Return the (x, y) coordinate for the center point of the cell that contains the specified text.  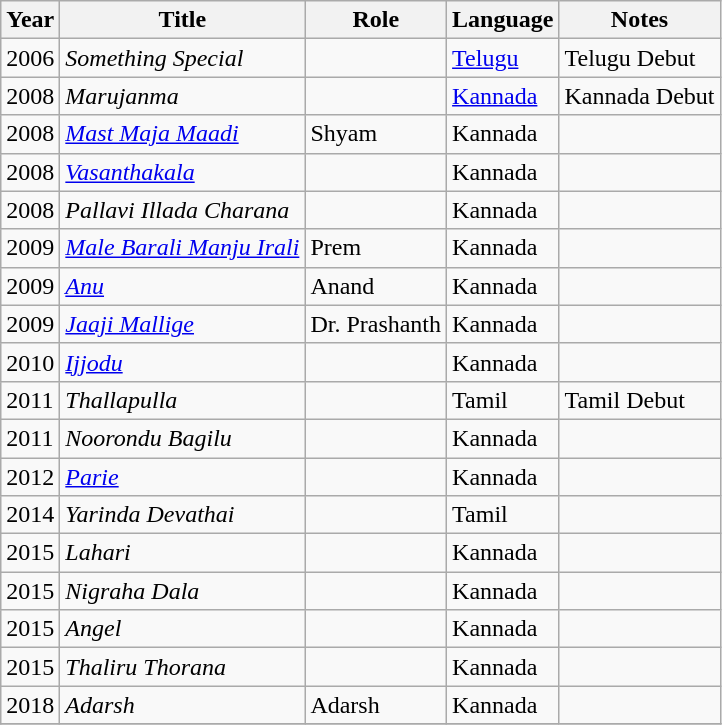
Telugu (503, 58)
Angel (182, 629)
Role (376, 20)
Yarinda Devathai (182, 515)
Something Special (182, 58)
Marujanma (182, 96)
Year (30, 20)
Nigraha Dala (182, 591)
Lahari (182, 553)
Mast Maja Maadi (182, 134)
Notes (640, 20)
Anand (376, 286)
Dr. Prashanth (376, 324)
Pallavi Illada Charana (182, 210)
Prem (376, 248)
2014 (30, 515)
Parie (182, 477)
Title (182, 20)
Noorondu Bagilu (182, 438)
Kannada Debut (640, 96)
2012 (30, 477)
Male Barali Manju Irali (182, 248)
2018 (30, 705)
Jaaji Mallige (182, 324)
Shyam (376, 134)
Thallapulla (182, 400)
2010 (30, 362)
Telugu Debut (640, 58)
Vasanthakala (182, 172)
Tamil Debut (640, 400)
Thaliru Thorana (182, 667)
2006 (30, 58)
Anu (182, 286)
Ijjodu (182, 362)
Language (503, 20)
